Identify which cell holds the provided text, then report its (x, y) central coordinate. 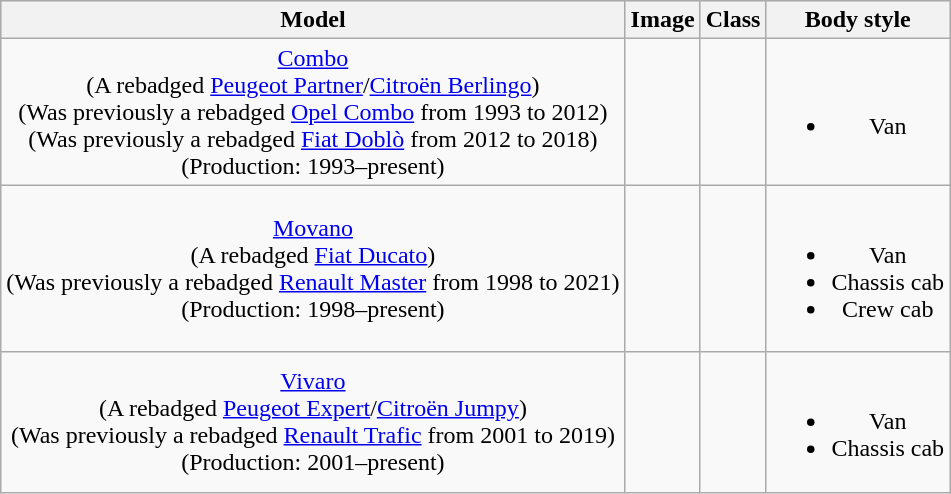
Class (733, 20)
Model (313, 20)
Image (662, 20)
VanChassis cab (858, 422)
VanChassis cabCrew cab (858, 268)
Movano(A rebadged Fiat Ducato)(Was previously a rebadged Renault Master from 1998 to 2021)(Production: 1998–present) (313, 268)
Van (858, 112)
Body style (858, 20)
Vivaro(A rebadged Peugeot Expert/Citroën Jumpy)(Was previously a rebadged Renault Trafic from 2001 to 2019)(Production: 2001–present) (313, 422)
